Identify which cell holds the provided text, then report its [X, Y] central coordinate. 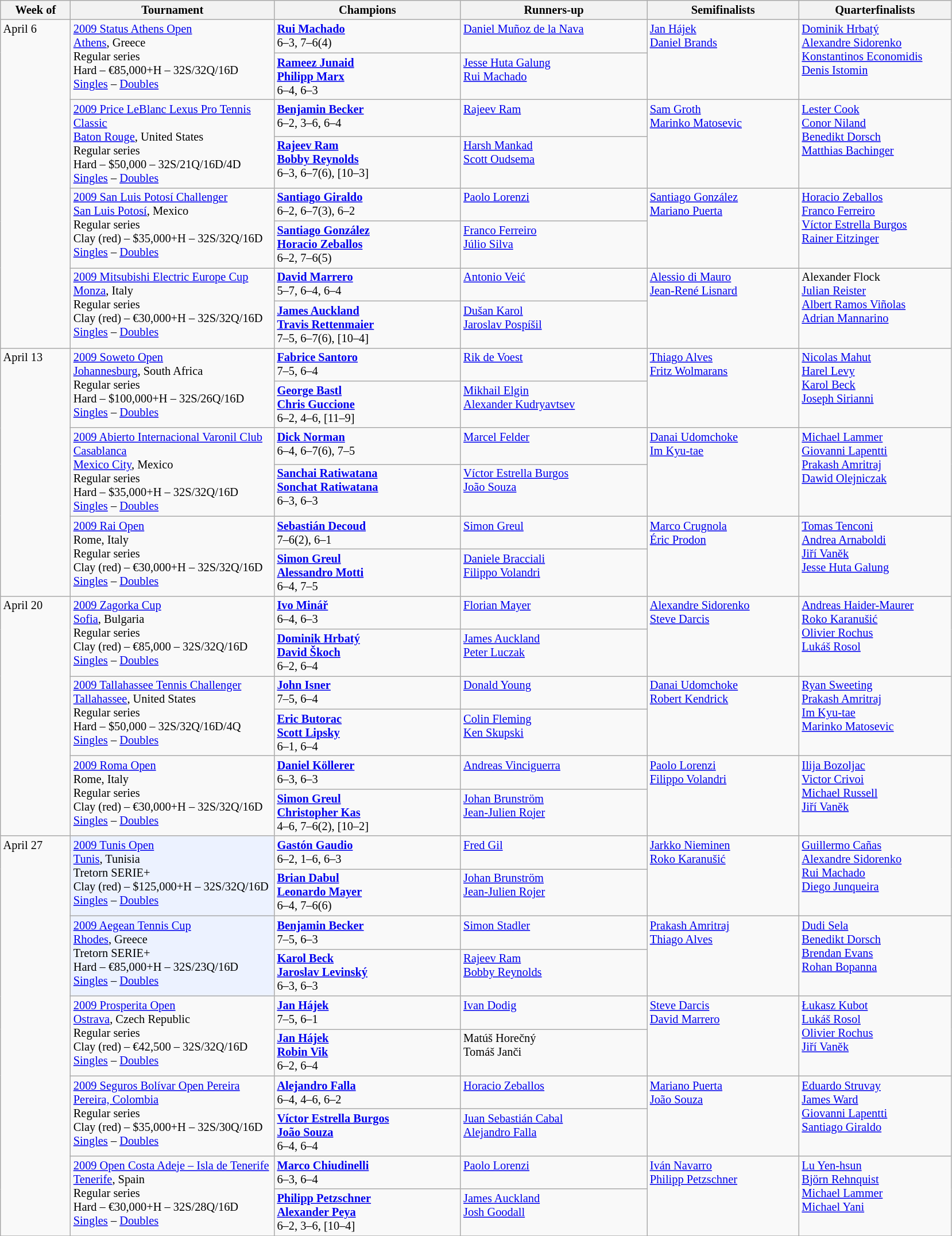
April 20 [36, 716]
Daniel Muñoz de la Nava [554, 36]
Rik de Voest [554, 365]
2009 Abierto Internacional Varonil Club Casablanca Mexico City, MexicoRegular seriesHard – $35,000+H – 32S/32Q/16DSingles – Doubles [172, 472]
Harsh Mankad Scott Oudsema [554, 162]
James Auckland Travis Rettenmaier7–5, 6–7(6), [10–4] [367, 324]
Runners-up [554, 10]
Benjamin Becker7–5, 6–3 [367, 932]
Benjamin Becker6–2, 3–6, 6–4 [367, 118]
Jarkko Nieminen Roko Karanušić [723, 876]
Sam Groth Marinko Matosevic [723, 144]
April 6 [36, 184]
Week of [36, 10]
Prakash Amritraj Thiago Alves [723, 955]
Juan Sebastián Cabal Alejandro Falla [554, 1132]
Sebastián Decoud7–6(2), 6–1 [367, 533]
Rajeev Ram Bobby Reynolds [554, 972]
Steve Darcis David Marrero [723, 1036]
Champions [367, 10]
Lester Cook Conor Niland Benedikt Dorsch Matthias Bachinger [875, 144]
Simon Greul [554, 533]
2009 Soweto Open Johannesburg, South AfricaRegular seriesHard – $100,000+H – 32S/26Q/16DSingles – Doubles [172, 388]
Michael Lammer Giovanni Lapentti Prakash Amritraj Dawid Olejniczak [875, 472]
Matúš Horečný Tomáš Janči [554, 1052]
Gastón Gaudio6–2, 1–6, 6–3 [367, 853]
April 13 [36, 472]
Alejandro Falla6–4, 4–6, 6–2 [367, 1092]
Tournament [172, 10]
2009 Tunis Open Tunis, TunisiaTretorn SERIE+Clay (red) – $125,000+H – 32S/32Q/16DSingles – Doubles [172, 876]
Dominik Hrbatý Alexandre Sidorenko Konstantinos Economidis Denis Istomin [875, 60]
2009 Rai Open Rome, ItalyRegular seriesClay (red) – €30,000+H – 32S/32Q/16DSingles – Doubles [172, 556]
Rui Machado6–3, 7–6(4) [367, 36]
Santiago González Mariano Puerta [723, 227]
Simon Greul Christopher Kas4–6, 7–6(2), [10–2] [367, 812]
2009 Status Athens Open Athens, GreeceRegular seriesHard – €85,000+H – 32S/32Q/16DSingles – Doubles [172, 60]
2009 Mitsubishi Electric Europe Cup Monza, ItalyRegular seriesClay (red) – €30,000+H – 32S/32Q/16DSingles – Doubles [172, 308]
Horacio Zeballos Franco Ferreiro Víctor Estrella Burgos Rainer Eitzinger [875, 227]
Ilija Bozoljac Victor Crivoi Michael Russell Jiří Vaněk [875, 796]
2009 Tallahassee Tennis Challenger Tallahassee, United StatesRegular seriesHard – $50,000 – 32S/32Q/16D/4QSingles – Doubles [172, 715]
Jesse Huta Galung Rui Machado [554, 76]
2009 Roma Open Rome, ItalyRegular seriesClay (red) – €30,000+H – 32S/32Q/16DSingles – Doubles [172, 796]
Víctor Estrella Burgos João Souza6–4, 6–4 [367, 1132]
Jan Hájek Robin Vik6–2, 6–4 [367, 1052]
Daniele Bracciali Filippo Volandri [554, 572]
Fred Gil [554, 853]
Marco Chiudinelli6–3, 6–4 [367, 1172]
Daniel Köllerer6–3, 6–3 [367, 772]
Lu Yen-hsun Björn Rehnquist Michael Lammer Michael Yani [875, 1195]
2009 Prosperita Open Ostrava, Czech RepublicRegular seriesClay (red) – €42,500 – 32S/32Q/16DSingles – Doubles [172, 1036]
Sanchai Ratiwatana Sonchat Ratiwatana6–3, 6–3 [367, 490]
2009 Open Costa Adeje – Isla de Tenerife Tenerife, SpainRegular seriesHard – €30,000+H – 32S/28Q/16DSingles – Doubles [172, 1195]
Ryan Sweeting Prakash Amritraj Im Kyu-tae Marinko Matosevic [875, 715]
Philipp Petzschner Alexander Peya6–2, 3–6, [10–4] [367, 1212]
James Auckland Josh Goodall [554, 1212]
John Isner7–5, 6–4 [367, 692]
Guillermo Cañas Alexandre Sidorenko Rui Machado Diego Junqueira [875, 876]
2009 Zagorka Cup Sofia, BulgariaRegular seriesClay (red) – €85,000 – 32S/32Q/16DSingles – Doubles [172, 636]
Iván Navarro Philipp Petzschner [723, 1195]
George Bastl Chris Guccione6–2, 4–6, [11–9] [367, 404]
Franco Ferreiro Júlio Silva [554, 245]
Donald Young [554, 692]
Rameez Junaid Philipp Marx6–4, 6–3 [367, 76]
Thiago Alves Fritz Wolmarans [723, 388]
Danai Udomchoke Robert Kendrick [723, 715]
Horacio Zeballos [554, 1092]
Brian Dabul Leonardo Mayer6–4, 7–6(6) [367, 892]
Colin Fleming Ken Skupski [554, 733]
Andreas Haider-Maurer Roko Karanušić Olivier Rochus Lukáš Rosol [875, 636]
James Auckland Peter Luczak [554, 653]
Dominik Hrbatý David Škoch6–2, 6–4 [367, 653]
Marco Crugnola Éric Prodon [723, 556]
Jan Hájek Daniel Brands [723, 60]
Santiago Giraldo6–2, 6–7(3), 6–2 [367, 204]
Andreas Vinciguerra [554, 772]
Florian Mayer [554, 613]
David Marrero5–7, 6–4, 6–4 [367, 284]
Semifinalists [723, 10]
Víctor Estrella Burgos João Souza [554, 490]
Alexandre Sidorenko Steve Darcis [723, 636]
Alexander Flock Julian Reister Albert Ramos Viñolas Adrian Mannarino [875, 308]
Ivo Minář6–4, 6–3 [367, 613]
April 27 [36, 1036]
Mariano Puerta João Souza [723, 1116]
Dušan Karol Jaroslav Pospíšil [554, 324]
Santiago González Horacio Zeballos6–2, 7–6(5) [367, 245]
Nicolas Mahut Harel Levy Karol Beck Joseph Sirianni [875, 388]
Rajeev Ram Bobby Reynolds6–3, 6–7(6), [10–3] [367, 162]
Danai Udomchoke Im Kyu-tae [723, 472]
Karol Beck Jaroslav Levinský6–3, 6–3 [367, 972]
Dudi Sela Benedikt Dorsch Brendan Evans Rohan Bopanna [875, 955]
Simon Stadler [554, 932]
Quarterfinalists [875, 10]
Tomas Tenconi Andrea Arnaboldi Jiří Vaněk Jesse Huta Galung [875, 556]
Marcel Felder [554, 446]
2009 San Luis Potosí Challenger San Luis Potosí, MexicoRegular seriesClay (red) – $35,000+H – 32S/32Q/16DSingles – Doubles [172, 227]
Fabrice Santoro7–5, 6–4 [367, 365]
Antonio Veić [554, 284]
Łukasz Kubot Lukáš Rosol Olivier Rochus Jiří Vaněk [875, 1036]
Ivan Dodig [554, 1012]
2009 Price LeBlanc Lexus Pro Tennis Classic Baton Rouge, United StatesRegular seriesHard – $50,000 – 32S/21Q/16D/4DSingles – Doubles [172, 144]
Paolo Lorenzi Filippo Volandri [723, 796]
2009 Seguros Bolívar Open Pereira Pereira, ColombiaRegular seriesClay (red) – $35,000+H – 32S/30Q/16DSingles – Doubles [172, 1116]
Alessio di Mauro Jean-René Lisnard [723, 308]
Eduardo Struvay James Ward Giovanni Lapentti Santiago Giraldo [875, 1116]
Jan Hájek7–5, 6–1 [367, 1012]
Mikhail Elgin Alexander Kudryavtsev [554, 404]
Eric Butorac Scott Lipsky6–1, 6–4 [367, 733]
Dick Norman6–4, 6–7(6), 7–5 [367, 446]
2009 Aegean Tennis Cup Rhodes, GreeceTretorn SERIE+Hard – €85,000+H – 32S/23Q/16DSingles – Doubles [172, 955]
Simon Greul Alessandro Motti6–4, 7–5 [367, 572]
Rajeev Ram [554, 118]
